Provide the [X, Y] coordinate of the cell's center where the given text is located.  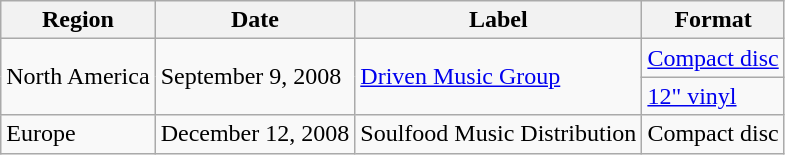
Format [713, 20]
September 9, 2008 [255, 77]
Soulfood Music Distribution [498, 134]
December 12, 2008 [255, 134]
Region [78, 20]
Europe [78, 134]
Date [255, 20]
North America [78, 77]
Driven Music Group [498, 77]
Label [498, 20]
12" vinyl [713, 96]
